For the text-containing cell, return its midpoint in [X, Y] coordinate format. 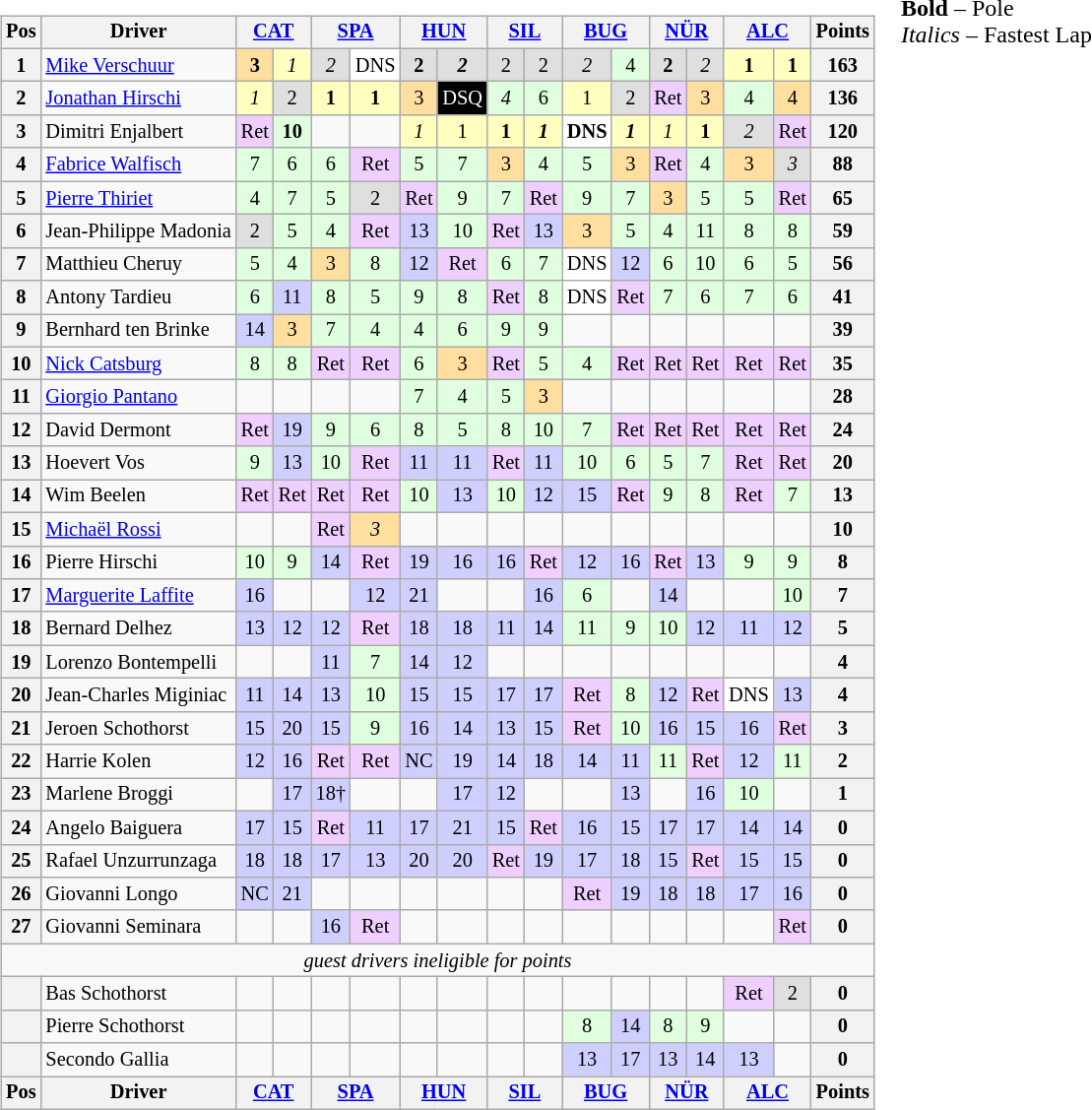
Wim Beelen [138, 496]
120 [843, 132]
Dimitri Enjalbert [138, 132]
Jean-Philippe Madonia [138, 231]
56 [843, 264]
Pierre Thiriet [138, 198]
Pierre Hirschi [138, 562]
22 [21, 761]
41 [843, 297]
Jonathan Hirschi [138, 98]
Nick Catsburg [138, 363]
Giovanni Longo [138, 894]
Michaël Rossi [138, 529]
Jeroen Schothorst [138, 728]
28 [843, 397]
Giovanni Seminara [138, 927]
Matthieu Cheruy [138, 264]
Giorgio Pantano [138, 397]
Jean-Charles Miginiac [138, 695]
27 [21, 927]
65 [843, 198]
Bernhard ten Brinke [138, 331]
23 [21, 795]
136 [843, 98]
Lorenzo Bontempelli [138, 662]
Fabrice Walfisch [138, 164]
39 [843, 331]
35 [843, 363]
88 [843, 164]
Hoevert Vos [138, 463]
Marguerite Laffite [138, 596]
59 [843, 231]
Pierre Schothorst [138, 1026]
Rafael Unzurrunzaga [138, 861]
163 [843, 65]
DSQ [462, 98]
25 [21, 861]
Antony Tardieu [138, 297]
Bernard Delhez [138, 628]
Mike Verschuur [138, 65]
26 [21, 894]
David Dermont [138, 430]
Angelo Baiguera [138, 827]
Secondo Gallia [138, 1060]
Marlene Broggi [138, 795]
18† [331, 795]
Bas Schothorst [138, 994]
guest drivers ineligible for points [437, 960]
Harrie Kolen [138, 761]
